From the cell containing the given text, extract its center point as (x, y) coordinate. 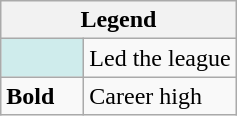
Bold (42, 96)
Legend (118, 20)
Career high (160, 96)
Led the league (160, 58)
